Extract the [x, y] coordinate from the center of the cell holding the provided text.  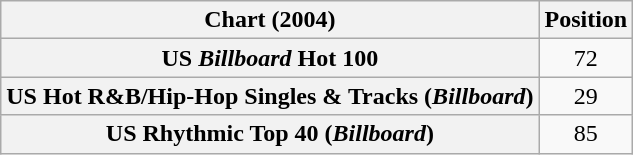
US Billboard Hot 100 [270, 58]
Chart (2004) [270, 20]
Position [586, 20]
85 [586, 134]
US Rhythmic Top 40 (Billboard) [270, 134]
US Hot R&B/Hip-Hop Singles & Tracks (Billboard) [270, 96]
72 [586, 58]
29 [586, 96]
